For the text-containing cell, return its midpoint in (X, Y) coordinate format. 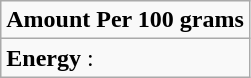
Amount Per 100 grams (126, 20)
Energy : (126, 58)
